Locate the cell with the specified text and output its (X, Y) center coordinate. 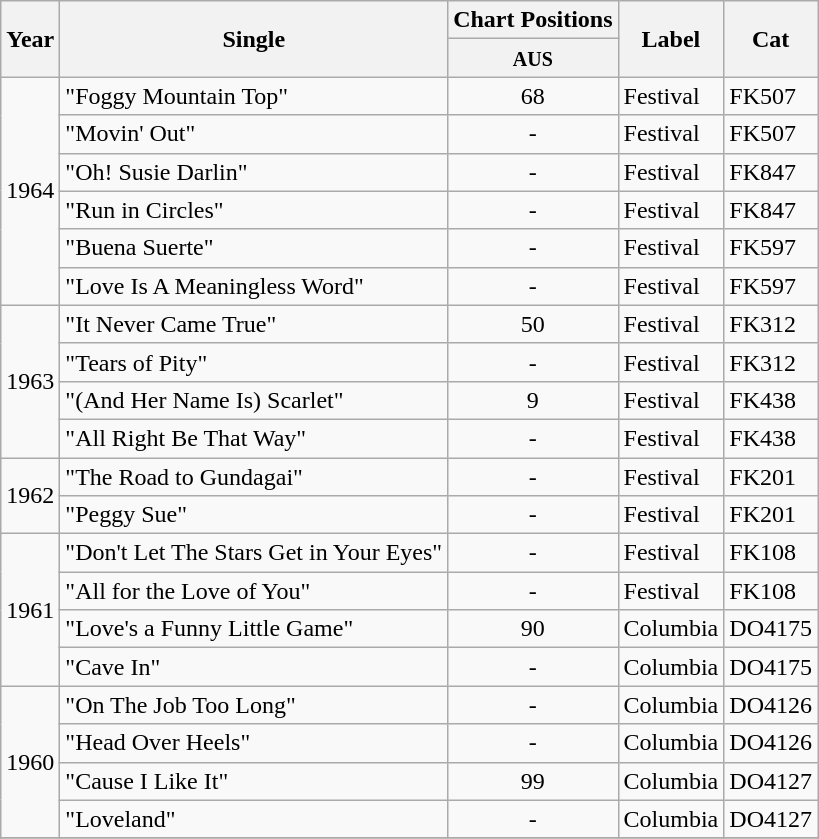
68 (533, 96)
1964 (30, 191)
50 (533, 324)
Year (30, 39)
1960 (30, 762)
"Love Is A Meaningless Word" (254, 286)
"Buena Suerte" (254, 248)
Label (671, 39)
"Run in Circles" (254, 210)
Chart Positions (533, 20)
"Foggy Mountain Top" (254, 96)
"Movin' Out" (254, 134)
"Oh! Susie Darlin" (254, 172)
1963 (30, 381)
9 (533, 400)
"On The Job Too Long" (254, 705)
"All for the Love of You" (254, 591)
"Cave In" (254, 667)
Single (254, 39)
AUS (533, 58)
"(And Her Name Is) Scarlet" (254, 400)
"Love's a Funny Little Game" (254, 629)
"Loveland" (254, 819)
"Cause I Like It" (254, 781)
"The Road to Gundagai" (254, 477)
"Peggy Sue" (254, 515)
"Don't Let The Stars Get in Your Eyes" (254, 553)
Cat (771, 39)
99 (533, 781)
90 (533, 629)
"Head Over Heels" (254, 743)
1962 (30, 496)
"Tears of Pity" (254, 362)
"It Never Came True" (254, 324)
"All Right Be That Way" (254, 438)
1961 (30, 610)
